Locate the cell with the specified text and output its [X, Y] center coordinate. 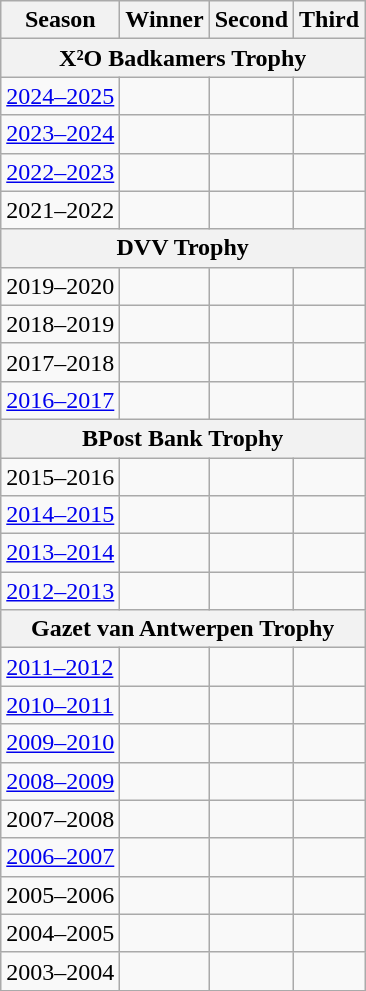
2013–2014 [60, 553]
2021–2022 [60, 210]
2022–2023 [60, 172]
2023–2024 [60, 134]
Winner [164, 20]
2015–2016 [60, 477]
DVV Trophy [183, 248]
2017–2018 [60, 362]
2012–2013 [60, 591]
BPost Bank Trophy [183, 438]
2008–2009 [60, 781]
2006–2007 [60, 857]
Third [330, 20]
Gazet van Antwerpen Trophy [183, 629]
2010–2011 [60, 705]
2018–2019 [60, 324]
X²O Badkamers Trophy [183, 58]
2011–2012 [60, 667]
2004–2005 [60, 933]
2014–2015 [60, 515]
2009–2010 [60, 743]
Season [60, 20]
2003–2004 [60, 971]
2005–2006 [60, 895]
2024–2025 [60, 96]
Second [251, 20]
2007–2008 [60, 819]
2019–2020 [60, 286]
2016–2017 [60, 400]
